Find where the given text appears and provide that cell's center as (x, y) coordinate. 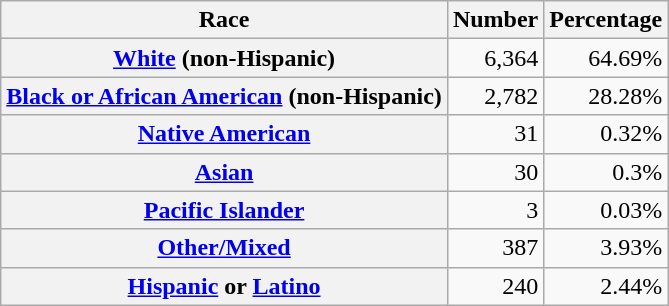
Hispanic or Latino (224, 286)
Black or African American (non-Hispanic) (224, 96)
Race (224, 20)
387 (495, 248)
0.3% (606, 172)
Percentage (606, 20)
2,782 (495, 96)
White (non-Hispanic) (224, 58)
240 (495, 286)
Native American (224, 134)
28.28% (606, 96)
3.93% (606, 248)
2.44% (606, 286)
64.69% (606, 58)
Other/Mixed (224, 248)
0.32% (606, 134)
6,364 (495, 58)
3 (495, 210)
30 (495, 172)
Pacific Islander (224, 210)
0.03% (606, 210)
Number (495, 20)
Asian (224, 172)
31 (495, 134)
